Extract the [x, y] coordinate from the center of the cell holding the provided text.  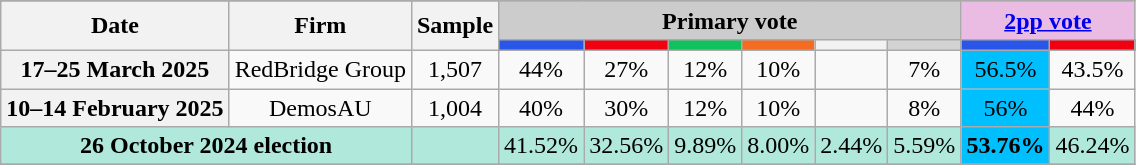
10–14 February 2025 [115, 108]
8% [924, 108]
1,507 [454, 69]
2.44% [852, 146]
Date [115, 26]
DemosAU [320, 108]
46.24% [1092, 146]
32.56% [626, 146]
56.5% [1006, 69]
8.00% [778, 146]
53.76% [1006, 146]
Primary vote [730, 20]
Firm [320, 26]
Sample [454, 26]
30% [626, 108]
5.59% [924, 146]
56% [1006, 108]
26 October 2024 election [206, 146]
1,004 [454, 108]
9.89% [706, 146]
41.52% [542, 146]
40% [542, 108]
RedBridge Group [320, 69]
17–25 March 2025 [115, 69]
7% [924, 69]
43.5% [1092, 69]
2pp vote [1048, 20]
27% [626, 69]
